Extract the [x, y] coordinate from the center of the cell holding the provided text.  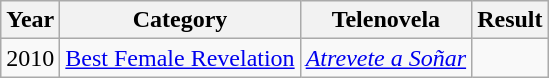
Best Female Revelation [180, 58]
2010 [30, 58]
Telenovela [386, 20]
Atrevete a Soñar [386, 58]
Year [30, 20]
Result [510, 20]
Category [180, 20]
